Output the (X, Y) coordinate of the center of the cell containing the given text.  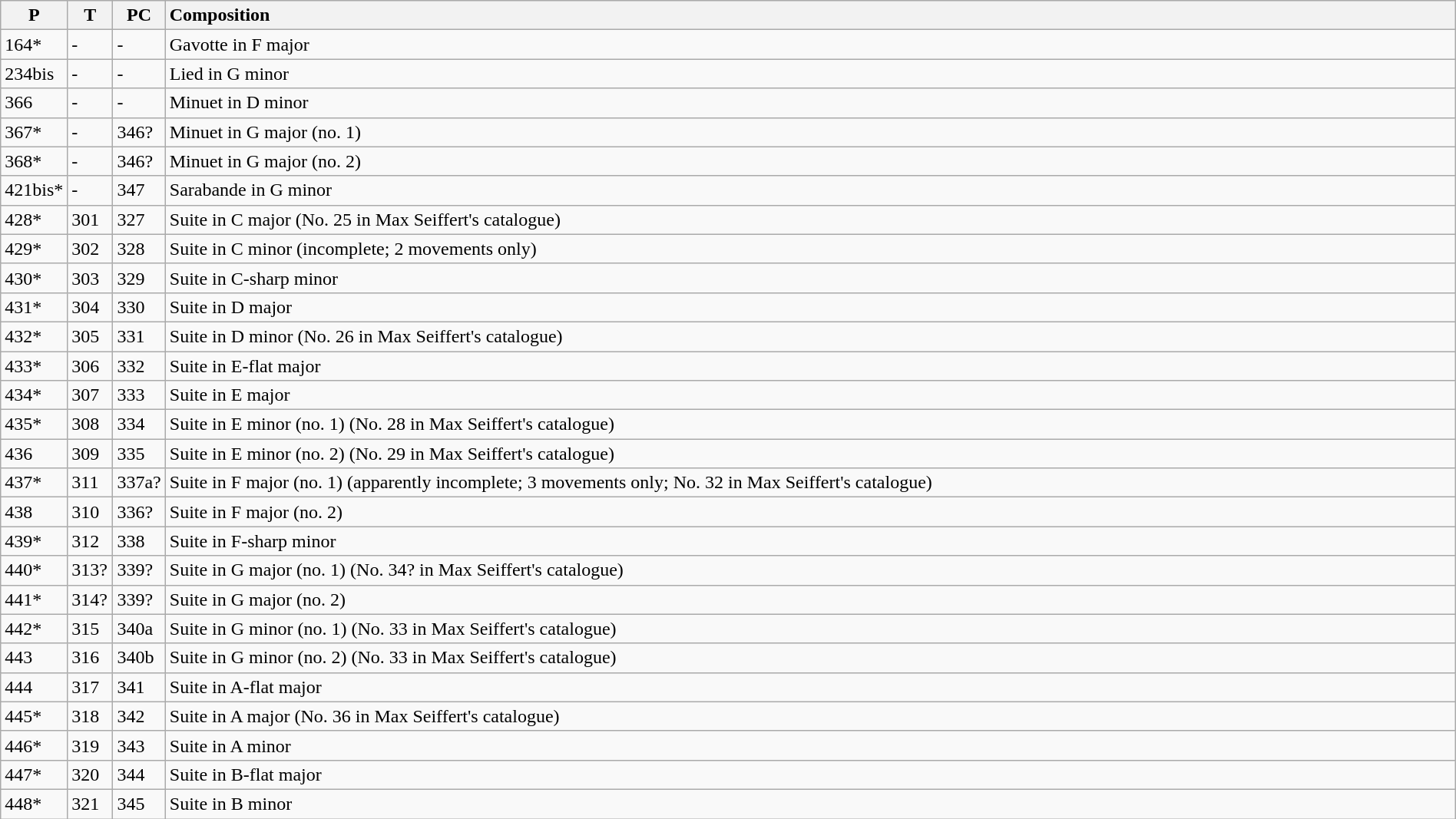
447* (34, 774)
Suite in G major (no. 2) (810, 599)
Suite in G minor (no. 2) (No. 33 in Max Seiffert's catalogue) (810, 658)
342 (139, 716)
368* (34, 161)
Suite in D minor (No. 26 in Max Seiffert's catalogue) (810, 336)
343 (139, 745)
421bis* (34, 190)
311 (91, 483)
438 (34, 512)
336? (139, 512)
Suite in E-flat major (810, 366)
Suite in B-flat major (810, 774)
Suite in E major (810, 395)
321 (91, 804)
442* (34, 629)
428* (34, 220)
347 (139, 190)
313? (91, 570)
429* (34, 249)
448* (34, 804)
305 (91, 336)
Suite in G minor (no. 1) (No. 33 in Max Seiffert's catalogue) (810, 629)
327 (139, 220)
Suite in A major (No. 36 in Max Seiffert's catalogue) (810, 716)
312 (91, 541)
440* (34, 570)
345 (139, 804)
Sarabande in G minor (810, 190)
330 (139, 307)
441* (34, 599)
316 (91, 658)
433* (34, 366)
Suite in A minor (810, 745)
432* (34, 336)
Suite in A-flat major (810, 687)
317 (91, 687)
Suite in C major (No. 25 in Max Seiffert's catalogue) (810, 220)
Lied in G minor (810, 74)
367* (34, 132)
Minuet in G major (no. 1) (810, 132)
328 (139, 249)
PC (139, 15)
319 (91, 745)
338 (139, 541)
303 (91, 278)
P (34, 15)
Suite in E minor (no. 1) (No. 28 in Max Seiffert's catalogue) (810, 424)
344 (139, 774)
306 (91, 366)
Suite in F major (no. 2) (810, 512)
314? (91, 599)
Suite in F major (no. 1) (apparently incomplete; 3 movements only; No. 32 in Max Seiffert's catalogue) (810, 483)
Suite in C minor (incomplete; 2 movements only) (810, 249)
307 (91, 395)
302 (91, 249)
T (91, 15)
437* (34, 483)
320 (91, 774)
Minuet in G major (no. 2) (810, 161)
334 (139, 424)
Minuet in D minor (810, 103)
431* (34, 307)
Suite in E minor (no. 2) (No. 29 in Max Seiffert's catalogue) (810, 454)
309 (91, 454)
443 (34, 658)
341 (139, 687)
335 (139, 454)
444 (34, 687)
310 (91, 512)
366 (34, 103)
439* (34, 541)
332 (139, 366)
333 (139, 395)
340b (139, 658)
Composition (810, 15)
340a (139, 629)
337a? (139, 483)
329 (139, 278)
Suite in C-sharp minor (810, 278)
318 (91, 716)
Gavotte in F major (810, 45)
301 (91, 220)
Suite in F-sharp minor (810, 541)
304 (91, 307)
445* (34, 716)
315 (91, 629)
308 (91, 424)
434* (34, 395)
164* (34, 45)
446* (34, 745)
234bis (34, 74)
436 (34, 454)
435* (34, 424)
430* (34, 278)
Suite in G major (no. 1) (No. 34? in Max Seiffert's catalogue) (810, 570)
Suite in D major (810, 307)
331 (139, 336)
Suite in B minor (810, 804)
